Identify which cell holds the provided text, then report its [x, y] central coordinate. 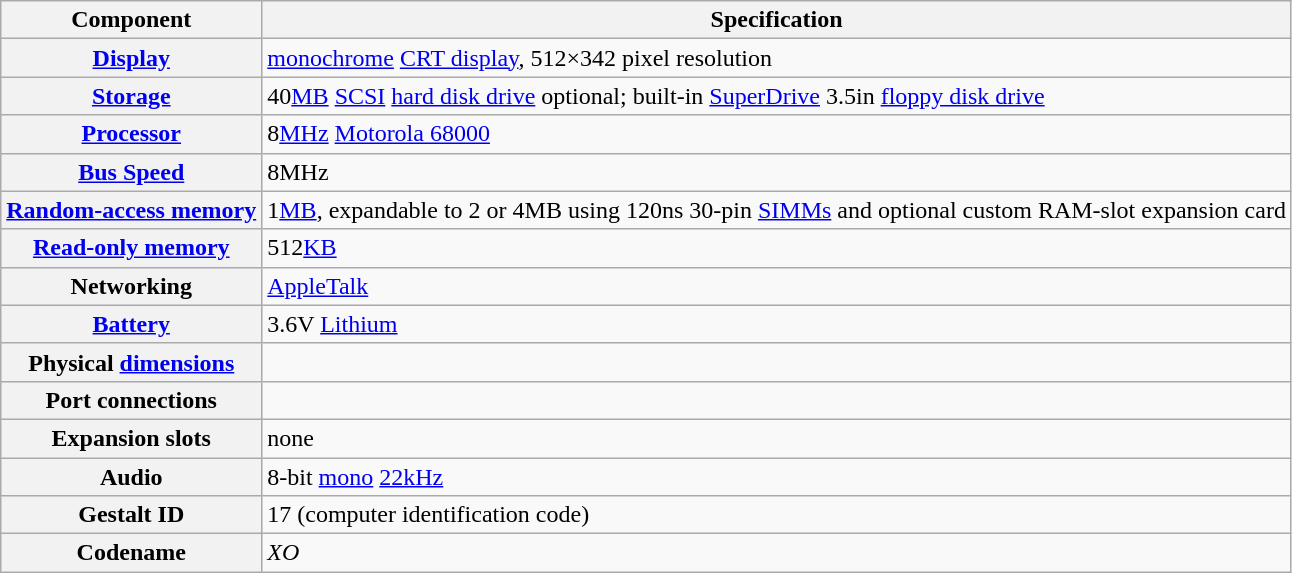
Audio [132, 477]
Gestalt ID [132, 515]
Processor [132, 134]
Component [132, 20]
monochrome CRT display, 512×342 pixel resolution [777, 58]
3.6V Lithium [777, 324]
1MB, expandable to 2 or 4MB using 120ns 30-pin SIMMs and optional custom RAM-slot expansion card [777, 210]
XO [777, 553]
8MHz Motorola 68000 [777, 134]
40MB SCSI hard disk drive optional; built-in SuperDrive 3.5in floppy disk drive [777, 96]
Networking [132, 286]
AppleTalk [777, 286]
Physical dimensions [132, 362]
Read-only memory [132, 248]
Display [132, 58]
17 (computer identification code) [777, 515]
512KB [777, 248]
8-bit mono 22kHz [777, 477]
Bus Speed [132, 172]
none [777, 438]
Battery [132, 324]
Specification [777, 20]
Codename [132, 553]
Expansion slots [132, 438]
Random-access memory [132, 210]
Storage [132, 96]
8MHz [777, 172]
Port connections [132, 400]
